Scan for the cell matching the given text and deliver its [X, Y] coordinate at center. 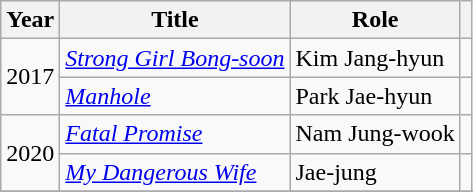
Manhole [175, 96]
Nam Jung-wook [375, 134]
2020 [30, 153]
Year [30, 20]
Strong Girl Bong-soon [175, 58]
Park Jae-hyun [375, 96]
2017 [30, 77]
My Dangerous Wife [175, 172]
Title [175, 20]
Kim Jang-hyun [375, 58]
Role [375, 20]
Jae-jung [375, 172]
Fatal Promise [175, 134]
